Provide the [x, y] coordinate of the cell's center where the given text is located.  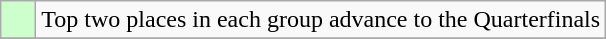
Top two places in each group advance to the Quarterfinals [321, 20]
